Locate the cell with the specified text and output its (X, Y) center coordinate. 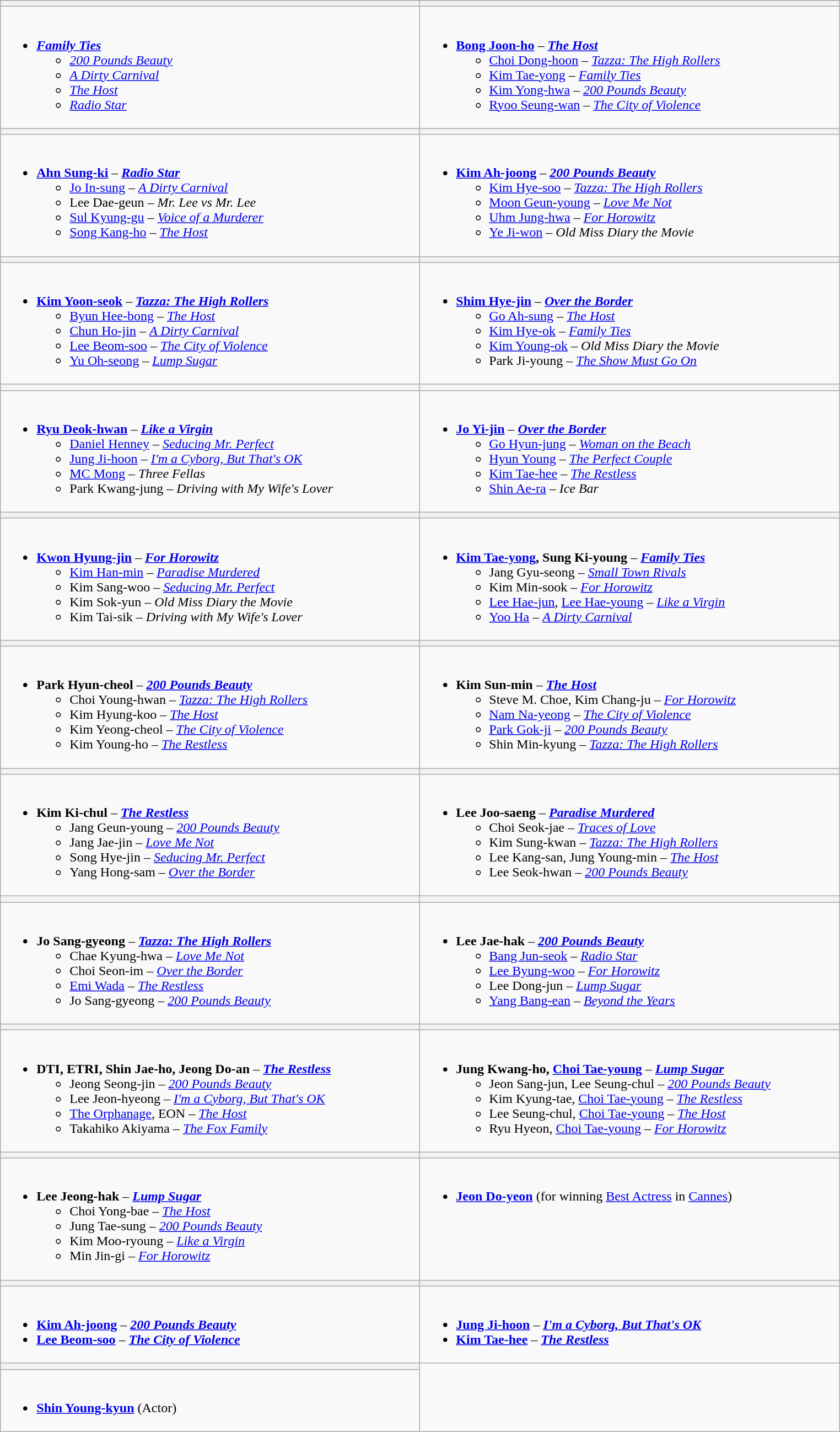
Family Ties200 Pounds BeautyA Dirty CarnivalThe HostRadio Star (211, 67)
Shin Young-kyun (Actor) (211, 1400)
Lee Jeong-hak – Lump SugarChoi Yong-bae – The HostJung Tae-sung – 200 Pounds BeautyKim Moo-ryoung – Like a VirginMin Jin-gi – For Horowitz (211, 1219)
Jeon Do-yeon (for winning Best Actress in Cannes) (629, 1219)
Lee Jae-hak – 200 Pounds BeautyBang Jun-seok – Radio StarLee Byung-woo – For HorowitzLee Dong-jun – Lump SugarYang Bang-ean – Beyond the Years (629, 963)
Kim Ah-joong – 200 Pounds BeautyLee Beom-soo – The City of Violence (211, 1325)
Shim Hye-jin – Over the BorderGo Ah-sung – The HostKim Hye-ok – Family TiesKim Young-ok – Old Miss Diary the MoviePark Ji-young – The Show Must Go On (629, 323)
Jung Ji-hoon – I'm a Cyborg, But That's OKKim Tae-hee – The Restless (629, 1325)
Ahn Sung-ki – Radio StarJo In-sung – A Dirty CarnivalLee Dae-geun – Mr. Lee vs Mr. LeeSul Kyung-gu – Voice of a MurdererSong Kang-ho – The Host (211, 195)
Jo Yi-jin – Over the BorderGo Hyun-jung – Woman on the BeachHyun Young – The Perfect CoupleKim Tae-hee – The RestlessShin Ae-ra – Ice Bar (629, 451)
